Find where the given text appears and provide that cell's center as [X, Y] coordinate. 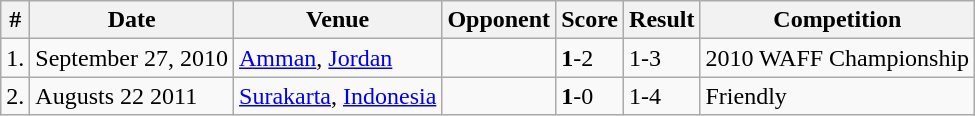
1-2 [590, 58]
1-3 [662, 58]
September 27, 2010 [132, 58]
2. [16, 96]
Surakarta, Indonesia [338, 96]
1-0 [590, 96]
Competition [838, 20]
Score [590, 20]
Augusts 22 2011 [132, 96]
Opponent [499, 20]
Result [662, 20]
Friendly [838, 96]
Venue [338, 20]
1. [16, 58]
Date [132, 20]
2010 WAFF Championship [838, 58]
# [16, 20]
1-4 [662, 96]
Amman, Jordan [338, 58]
